Identify which cell holds the provided text, then report its (x, y) central coordinate. 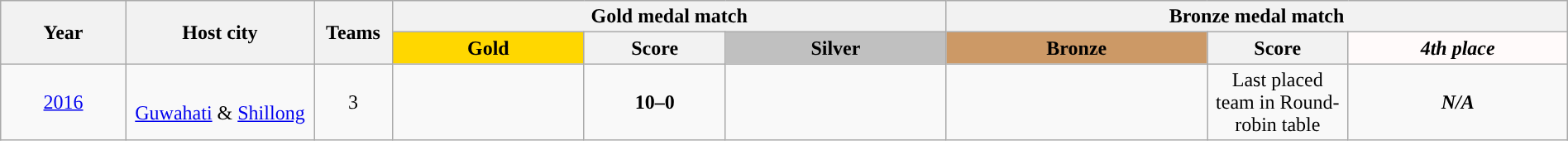
Guwahati & Shillong (220, 102)
Bronze (1077, 48)
N/A (1457, 102)
3 (354, 102)
Silver (835, 48)
Bronze medal match (1257, 17)
Host city (220, 32)
Teams (354, 32)
2016 (64, 102)
4th place (1457, 48)
Year (64, 32)
10–0 (654, 102)
Last placed team in Round-robin table (1278, 102)
Gold (488, 48)
Gold medal match (669, 17)
